Find where the given text appears and provide that cell's center as [X, Y] coordinate. 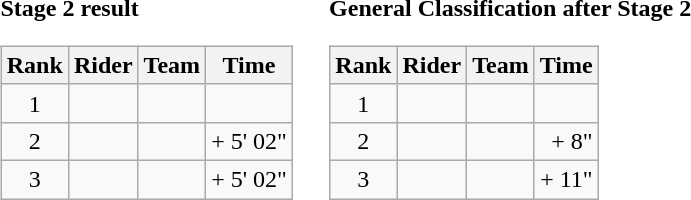
+ 11" [566, 179]
+ 8" [566, 141]
